From the cell containing the given text, extract its center point as [X, Y] coordinate. 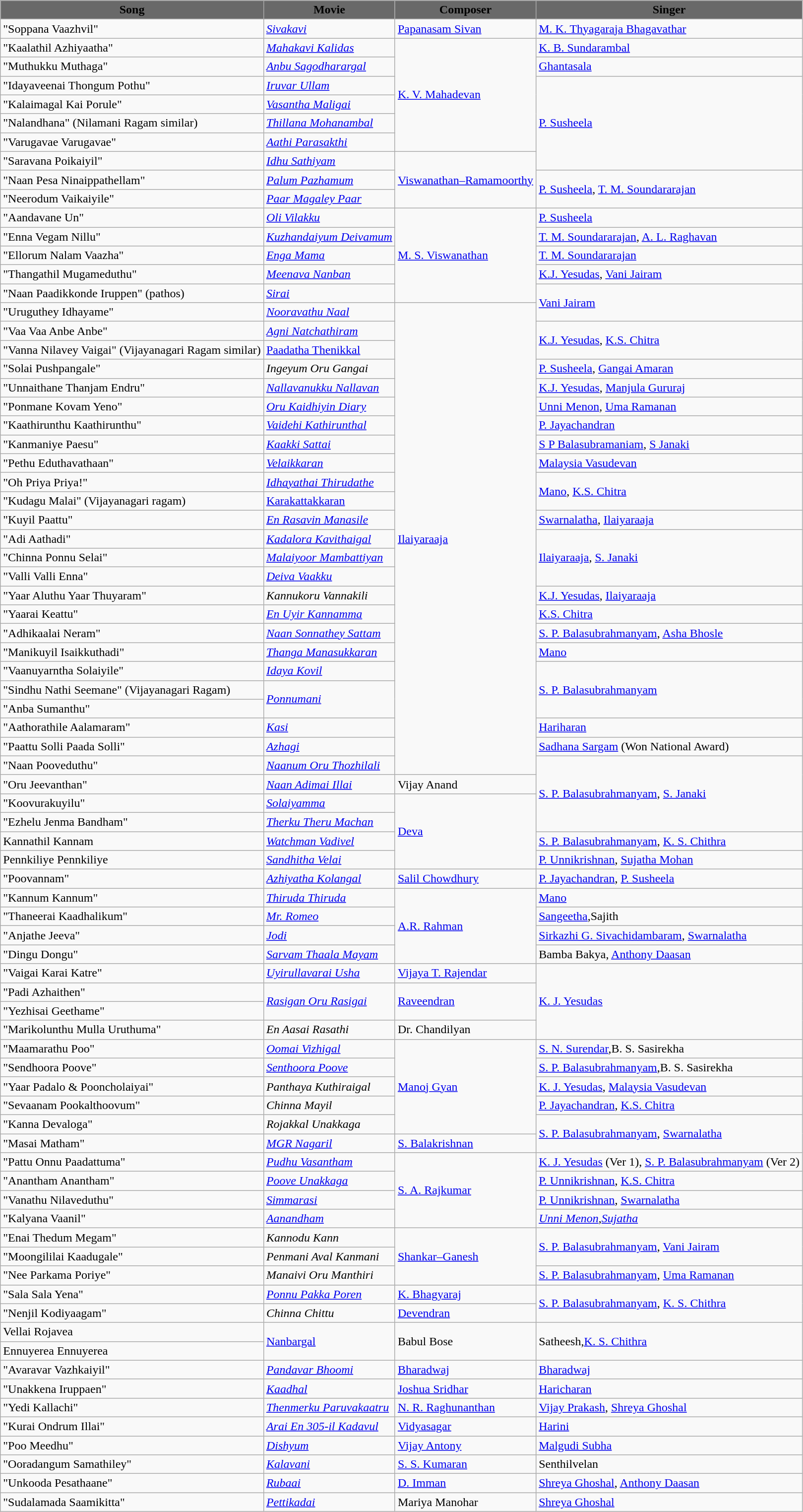
T. M. Soundararajan, A. L. Raghavan [670, 237]
"Poovannam" [132, 879]
"Vaigai Karai Katre" [132, 973]
"Kannum Kannum" [132, 898]
Oli Vilakku [329, 217]
Meenava Nanban [329, 274]
"Kudagu Malai" (Vijayanagari ragam) [132, 501]
K. J. Yesudas [670, 1001]
"Nenjil Kodiyaagam" [132, 1313]
Papanasam Sivan [465, 29]
"Yaar Padalo & Pooncholaiyai" [132, 1086]
Mariya Manohar [465, 1502]
Dr. Chandilyan [465, 1030]
Joshua Sridhar [465, 1388]
P. Jayachandran [670, 425]
En Uyir Kannamma [329, 614]
Solaiyamma [329, 803]
Deva [465, 831]
"Kuyil Paattu" [132, 520]
"Vanna Nilavey Vaigai" (Vijayanagari Ragam similar) [132, 350]
Manaivi Oru Manthiri [329, 1275]
"Kaathirunthu Kaathirunthu" [132, 425]
"Dingu Dongu" [132, 954]
Viswanathan–Ramamoorthy [465, 180]
"Chinna Ponnu Selai" [132, 558]
P. Jayachandran, P. Susheela [670, 879]
K. J. Yesudas (Ver 1), S. P. Balasubrahmanyam (Ver 2) [670, 1162]
"Sendhoora Poove" [132, 1067]
Naanum Oru Thozhilali [329, 765]
Jodi [329, 935]
Watchman Vadivel [329, 841]
Oomai Vizhigal [329, 1049]
Karakattakkaran [329, 501]
S. N. Surendar,B. S. Sasirekha [670, 1049]
Unni Menon,Sujatha [670, 1219]
Penmani Aval Kanmani [329, 1256]
Nooravathu Naal [329, 312]
"Padi Azhaithen" [132, 992]
Song [132, 10]
Babul Bose [465, 1341]
"Muthukku Muthaga" [132, 66]
"Oru Jeevanthan" [132, 784]
Vaidehi Kathirunthal [329, 425]
Deiva Vaakku [329, 577]
"Adi Aathadi" [132, 538]
"Aandavane Un" [132, 217]
En Aasai Rasathi [329, 1030]
Naan Sonnathey Sattam [329, 633]
"Thangathil Mugameduthu" [132, 274]
Mr. Romeo [329, 917]
Anbu Sagodharargal [329, 66]
Vijay Anand [465, 784]
Ilaiyaraaja, S. Janaki [670, 557]
Uyirullavarai Usha [329, 973]
"Nalandhana" (Nilamani Ragam similar) [132, 123]
Pettikadai [329, 1502]
"Nee Parkama Poriye" [132, 1275]
N. R. Raghunanthan [465, 1407]
"Koovurakuyilu" [132, 803]
"Marikolunthu Mulla Uruthuma" [132, 1030]
P. Jayachandran, K.S. Chitra [670, 1105]
S. P. Balasubrahmanyam, Vani Jairam [670, 1247]
"Enai Thedum Megam" [132, 1238]
Aanandham [329, 1219]
Chinna Chittu [329, 1313]
Malgudi Subha [670, 1446]
"Vaanuyarntha Solaiyile" [132, 671]
"Idayaveenai Thongum Pothu" [132, 85]
Mahakavi Kalidas [329, 48]
Rubaai [329, 1483]
Ilaiyaraaja [465, 539]
"Varugavae Varugavae" [132, 142]
Movie [329, 10]
Palum Pazhamum [329, 180]
Azhiyatha Kolangal [329, 879]
M. S. Viswanathan [465, 255]
"Yaarai Keattu" [132, 614]
Thiruda Thiruda [329, 898]
Oru Kaidhiyin Diary [329, 406]
Pudhu Vasantham [329, 1162]
"Anjathe Jeeva" [132, 935]
"Enna Vegam Nillu" [132, 237]
Composer [465, 10]
Sandhitha Velai [329, 860]
K.J. Yesudas, Vani Jairam [670, 274]
"Sala Sala Yena" [132, 1294]
S. P. Balasubrahmanyam, Swarnalatha [670, 1133]
"Sudalamada Saamikitta" [132, 1502]
"Ooradangum Samathiley" [132, 1464]
S. P. Balasubrahmanyam, Uma Ramanan [670, 1275]
"Kanna Devaloga" [132, 1124]
"Poo Meedhu" [132, 1446]
Therku Theru Machan [329, 822]
"Kurai Ondrum Illai" [132, 1426]
Bamba Bakya, Anthony Daasan [670, 954]
MGR Nagaril [329, 1143]
Velaikkaran [329, 463]
Ingeyum Oru Gangai [329, 369]
"Sindhu Nathi Seemane" (Vijayanagari Ragam) [132, 690]
"Aathorathile Aalamaram" [132, 727]
Kannodu Kann [329, 1238]
Sirkazhi G. Sivachidambaram, Swarnalatha [670, 935]
Unni Menon, Uma Ramanan [670, 406]
Vijay Prakash, Shreya Ghoshal [670, 1407]
Paadatha Thenikkal [329, 350]
Senthoora Poove [329, 1067]
Idhayathai Thirudathe [329, 482]
Salil Chowdhury [465, 879]
D. Imman [465, 1483]
Chinna Mayil [329, 1105]
En Rasavin Manasile [329, 520]
Vijay Antony [465, 1446]
"Kaalathil Azhiyaatha" [132, 48]
Vellai Rojavea [132, 1332]
"Oh Priya Priya!" [132, 482]
Rojakkal Unakkaga [329, 1124]
"Manikuyil Isaikkuthadi" [132, 652]
P. Susheela, Gangai Amaran [670, 369]
Poove Unakkaga [329, 1181]
Kaadhal [329, 1388]
Kalavani [329, 1464]
Singer [670, 10]
Aathi Parasakthi [329, 142]
"Unkooda Pesathaane" [132, 1483]
"Maamarathu Poo" [132, 1049]
"Naan Paadikkonde Iruppen" (pathos) [132, 293]
"Moongililai Kaadugale" [132, 1256]
Kasi [329, 727]
Shreya Ghoshal, Anthony Daasan [670, 1483]
"Uruguthey Idhayame" [132, 312]
S. P. Balasubrahmanyam [670, 690]
Panthaya Kuthiraigal [329, 1086]
S P Balasubramaniam, S Janaki [670, 444]
Simmarasi [329, 1200]
Naan Adimai Illai [329, 784]
Raveendran [465, 1001]
Senthilvelan [670, 1464]
Vijaya T. Rajendar [465, 973]
"Anba Sumanthu" [132, 709]
"Solai Pushpangale" [132, 369]
Harini [670, 1426]
Shankar–Ganesh [465, 1256]
Azhagi [329, 746]
"Ellorum Nalam Vaazha" [132, 256]
Vasantha Maligai [329, 104]
Kaakki Sattai [329, 444]
Idhu Sathiyam [329, 161]
Swarnalatha, Ilaiyaraaja [670, 520]
"Yedi Kallachi" [132, 1407]
Idaya Kovil [329, 671]
"Naan Pooveduthu" [132, 765]
Sirai [329, 293]
Thanga Manasukkaran [329, 652]
"Soppana Vaazhvil" [132, 29]
Mano, K.S. Chitra [670, 491]
K. J. Yesudas, Malaysia Vasudevan [670, 1086]
Kadalora Kavithaigal [329, 538]
Sarvam Thaala Mayam [329, 954]
Thillana Mohanambal [329, 123]
Kannukoru Vannakili [329, 595]
Sangeetha,Sajith [670, 917]
Malaiyoor Mambattiyan [329, 558]
Nanbargal [329, 1341]
S. A. Rajkumar [465, 1190]
Satheesh,K. S. Chithra [670, 1341]
"Paattu Solli Paada Solli" [132, 746]
"Avaravar Vazhkaiyil" [132, 1370]
S. Balakrishnan [465, 1143]
"Pethu Eduthavathaan" [132, 463]
Sivakavi [329, 29]
"Kalyana Vaanil" [132, 1219]
"Sevaanam Pookalthoovum" [132, 1105]
Enga Mama [329, 256]
Iruvar Ullam [329, 85]
"Anantham Anantham" [132, 1181]
Malaysia Vasudevan [670, 463]
"Valli Valli Enna" [132, 577]
Agni Natchathiram [329, 331]
Kannathil Kannam [132, 841]
P. Susheela, T. M. Soundararajan [670, 189]
Sadhana Sargam (Won National Award) [670, 746]
"Ezhelu Jenma Bandham" [132, 822]
P. Unnikrishnan, Swarnalatha [670, 1200]
K. B. Sundarambal [670, 48]
"Vaa Vaa Anbe Anbe" [132, 331]
K.J. Yesudas, Ilaiyaraaja [670, 595]
"Thaneerai Kaadhalikum" [132, 917]
"Vanathu Nilaveduthu" [132, 1200]
Dishyum [329, 1446]
Ghantasala [670, 66]
Haricharan [670, 1388]
T. M. Soundararajan [670, 256]
Nallavanukku Nallavan [329, 388]
Thenmerku Paruvakaatru [329, 1407]
Vidyasagar [465, 1426]
"Pattu Onnu Paadattuma" [132, 1162]
"Kanmaniye Paesu" [132, 444]
"Neerodum Vaikaiyile" [132, 198]
"Yaar Aluthu Yaar Thuyaram" [132, 595]
Kuzhandaiyum Deivamum [329, 237]
Ponnumani [329, 699]
Ponnu Pakka Poren [329, 1294]
"Yezhisai Geethame" [132, 1011]
Pennkiliye Pennkiliye [132, 860]
S. P. Balasubrahmanyam, S. Janaki [670, 793]
Shreya Ghoshal [670, 1502]
Ennuyerea Ennuyerea [132, 1351]
Manoj Gyan [465, 1086]
K. Bhagyaraj [465, 1294]
"Unnaithane Thanjam Endru" [132, 388]
Vani Jairam [670, 303]
K.S. Chitra [670, 614]
P. Unnikrishnan, K.S. Chitra [670, 1181]
S. P. Balasubrahmanyam,B. S. Sasirekha [670, 1067]
M. K. Thyagaraja Bhagavathar [670, 29]
"Masai Matham" [132, 1143]
Pandavar Bhoomi [329, 1370]
K.J. Yesudas, Manjula Gururaj [670, 388]
"Adhikaalai Neram" [132, 633]
"Kalaimagal Kai Porule" [132, 104]
S. P. Balasubrahmanyam, Asha Bhosle [670, 633]
"Unakkena Iruppaen" [132, 1388]
Hariharan [670, 727]
Paar Magaley Paar [329, 198]
Devendran [465, 1313]
Arai En 305-il Kadavul [329, 1426]
K.J. Yesudas, K.S. Chitra [670, 340]
P. Unnikrishnan, Sujatha Mohan [670, 860]
S. S. Kumaran [465, 1464]
"Naan Pesa Ninaippathellam" [132, 180]
"Saravana Poikaiyil" [132, 161]
K. V. Mahadevan [465, 95]
Rasigan Oru Rasigai [329, 1001]
A.R. Rahman [465, 926]
"Ponmane Kovam Yeno" [132, 406]
